Pinpoint the cell where the given text exists, returning its [x, y] midpoint coordinate. 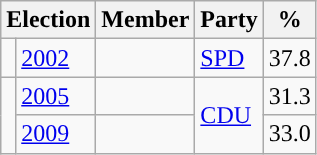
CDU [229, 115]
% [290, 20]
37.8 [290, 58]
31.3 [290, 96]
2005 [56, 96]
2002 [56, 58]
2009 [56, 134]
Member [146, 20]
Election [48, 20]
33.0 [290, 134]
Party [229, 20]
SPD [229, 58]
